Output the (X, Y) coordinate of the center of the cell containing the given text.  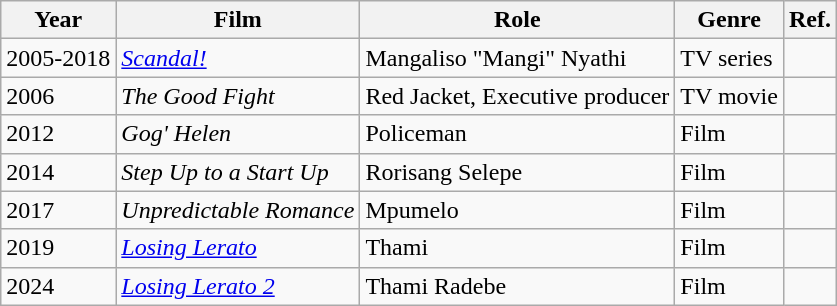
Gog' Helen (238, 134)
Thami (518, 248)
Mpumelo (518, 210)
Ref. (810, 20)
Red Jacket, Executive producer (518, 96)
The Good Fight (238, 96)
2005-2018 (58, 58)
Step Up to a Start Up (238, 172)
2012 (58, 134)
2006 (58, 96)
Thami Radebe (518, 286)
Genre (730, 20)
TV series (730, 58)
2014 (58, 172)
Scandal! (238, 58)
Unpredictable Romance (238, 210)
2019 (58, 248)
Policeman (518, 134)
2024 (58, 286)
Year (58, 20)
Rorisang Selepe (518, 172)
Losing Lerato 2 (238, 286)
Mangaliso "Mangi" Nyathi (518, 58)
Losing Lerato (238, 248)
2017 (58, 210)
Role (518, 20)
TV movie (730, 96)
